Return the [x, y] coordinate for the center point of the cell that contains the specified text.  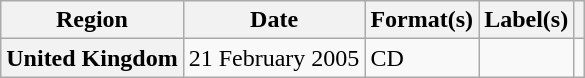
Date [274, 20]
CD [422, 58]
Region [92, 20]
United Kingdom [92, 58]
Format(s) [422, 20]
Label(s) [526, 20]
21 February 2005 [274, 58]
